Determine the [x, y] coordinate at the center of the cell enclosing the given text.  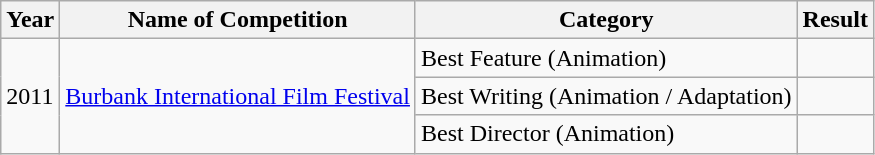
Best Writing (Animation / Adaptation) [606, 96]
Name of Competition [238, 20]
Result [835, 20]
Category [606, 20]
Burbank International Film Festival [238, 96]
Best Feature (Animation) [606, 58]
2011 [30, 96]
Year [30, 20]
Best Director (Animation) [606, 134]
